Return [X, Y] of the center of cell containing provided text 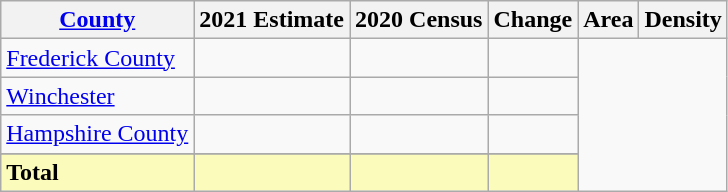
Change [533, 20]
Frederick County [98, 58]
Hampshire County [98, 134]
Total [98, 172]
Winchester [98, 96]
2021 Estimate [272, 20]
County [98, 20]
Area [608, 20]
Density [683, 20]
2020 Census [419, 20]
